Capture the cell that displays the provided text and extract its (X, Y) central coordinate. 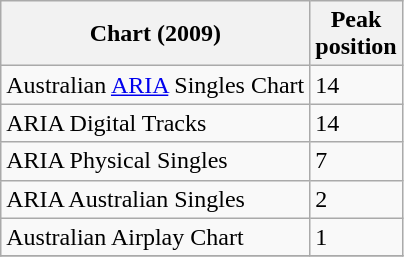
ARIA Physical Singles (156, 161)
ARIA Digital Tracks (156, 123)
Australian Airplay Chart (156, 237)
Peakposition (356, 34)
2 (356, 199)
7 (356, 161)
ARIA Australian Singles (156, 199)
Australian ARIA Singles Chart (156, 85)
1 (356, 237)
Chart (2009) (156, 34)
